Search for the cell housing the specified text and yield its (X, Y) center coordinate. 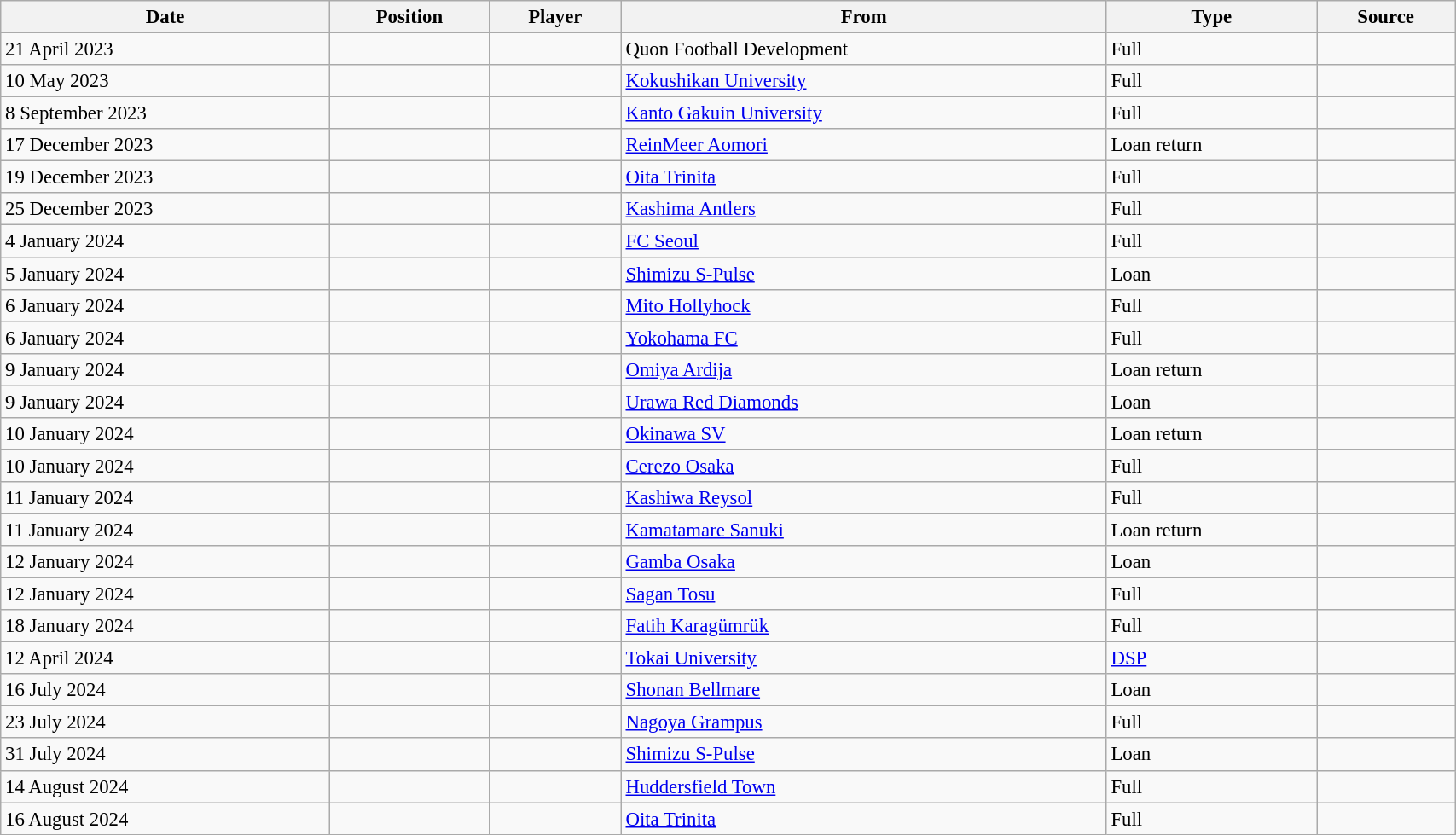
From (863, 17)
Type (1211, 17)
Quon Football Development (863, 49)
Okinawa SV (863, 434)
Kamatamare Sanuki (863, 530)
18 January 2024 (165, 626)
Yokohama FC (863, 338)
Mito Hollyhock (863, 305)
Cerezo Osaka (863, 466)
ReinMeer Aomori (863, 145)
FC Seoul (863, 241)
10 May 2023 (165, 81)
Omiya Ardija (863, 369)
16 July 2024 (165, 690)
Kokushikan University (863, 81)
16 August 2024 (165, 819)
19 December 2023 (165, 177)
14 August 2024 (165, 786)
12 April 2024 (165, 658)
Kashima Antlers (863, 209)
31 July 2024 (165, 755)
Urawa Red Diamonds (863, 402)
17 December 2023 (165, 145)
21 April 2023 (165, 49)
Position (409, 17)
25 December 2023 (165, 209)
Shonan Bellmare (863, 690)
DSP (1211, 658)
Huddersfield Town (863, 786)
Date (165, 17)
Sagan Tosu (863, 594)
Fatih Karagümrük (863, 626)
8 September 2023 (165, 113)
Kashiwa Reysol (863, 498)
Gamba Osaka (863, 562)
Tokai University (863, 658)
Kanto Gakuin University (863, 113)
5 January 2024 (165, 274)
Nagoya Grampus (863, 722)
4 January 2024 (165, 241)
Player (554, 17)
Source (1386, 17)
23 July 2024 (165, 722)
